Search for the cell housing the specified text and yield its [X, Y] center coordinate. 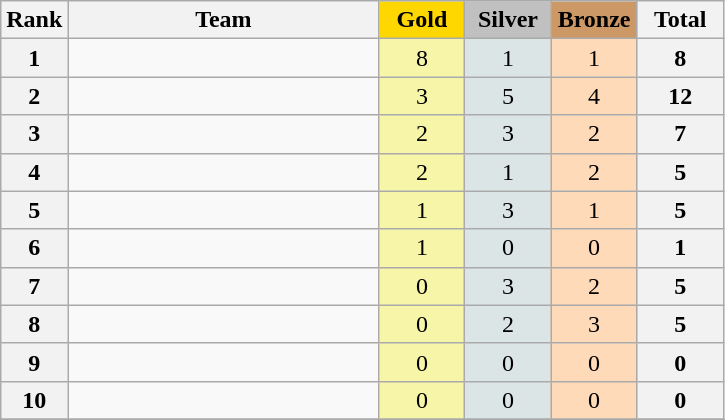
Rank [34, 20]
Silver [508, 20]
Gold [422, 20]
Total [680, 20]
12 [680, 96]
10 [34, 400]
Team [224, 20]
6 [34, 248]
Bronze [594, 20]
9 [34, 362]
